Find where the given text appears and provide that cell's center as (x, y) coordinate. 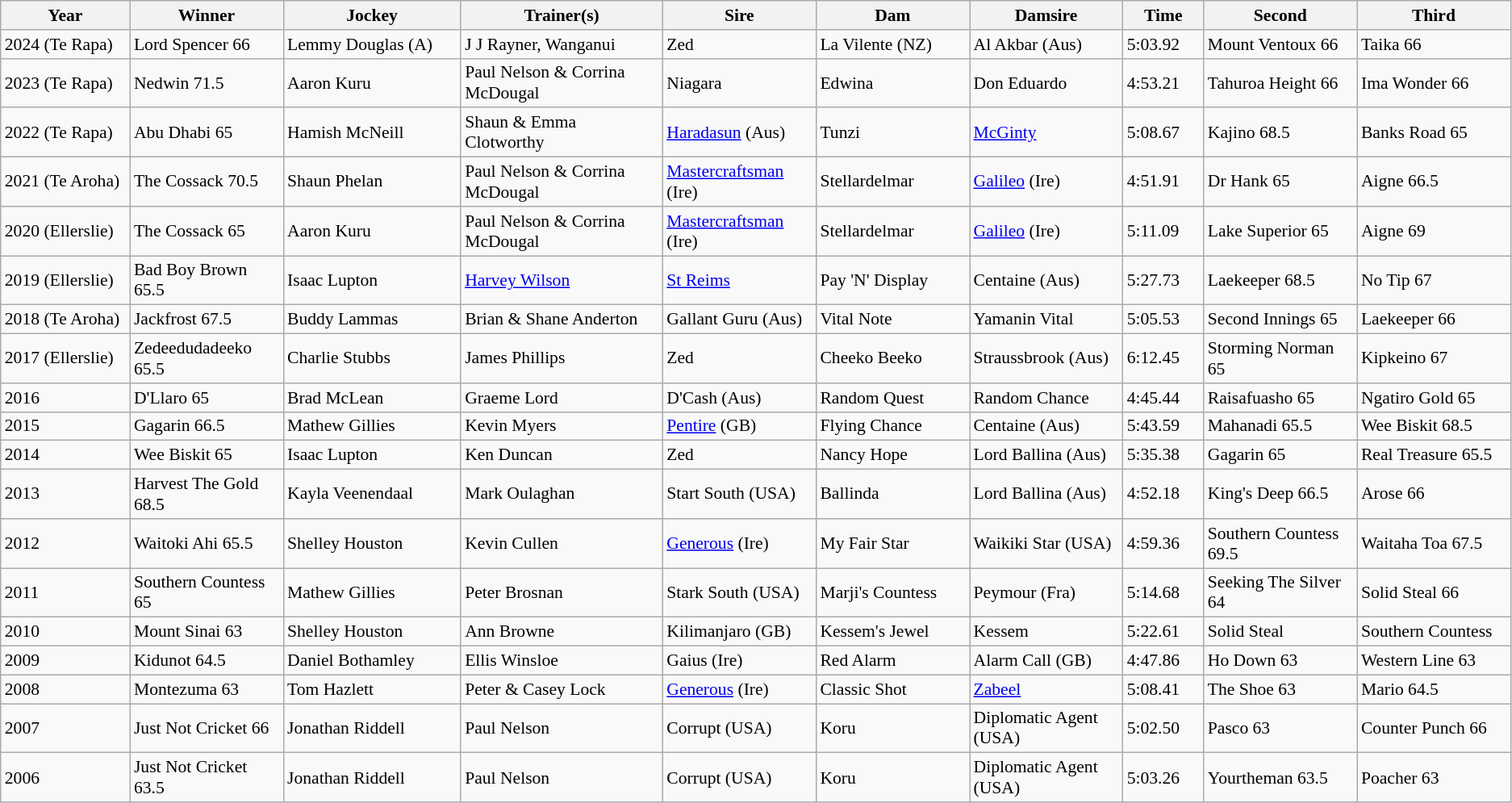
J J Rayner, Wanganui (562, 44)
Harvey Wilson (562, 281)
St Reims (739, 281)
5:11.09 (1163, 231)
La Vilente (NZ) (892, 44)
Just Not Cricket 63.5 (207, 778)
4:47.86 (1163, 661)
Don Eduardo (1046, 82)
Ima Wonder 66 (1434, 82)
Just Not Cricket 66 (207, 728)
Shaun Phelan (372, 182)
Kilimanjaro (GB) (739, 632)
Dr Hank 65 (1280, 182)
Pay 'N' Display (892, 281)
Storming Norman 65 (1280, 358)
Peter & Casey Lock (562, 689)
Ngatiro Gold 65 (1434, 398)
2010 (65, 632)
2014 (65, 455)
5:22.61 (1163, 632)
Gaius (Ire) (739, 661)
Montezuma 63 (207, 689)
The Cossack 65 (207, 231)
My Fair Star (892, 544)
Red Alarm (892, 661)
Mark Oulaghan (562, 494)
D'Llaro 65 (207, 398)
Sire (739, 15)
Nedwin 71.5 (207, 82)
Ken Duncan (562, 455)
Kevin Cullen (562, 544)
James Phillips (562, 358)
2018 (Te Aroha) (65, 320)
Yourtheman 63.5 (1280, 778)
4:53.21 (1163, 82)
2008 (65, 689)
Time (1163, 15)
2021 (Te Aroha) (65, 182)
Solid Steal (1280, 632)
Kidunot 64.5 (207, 661)
Straussbrook (Aus) (1046, 358)
Poacher 63 (1434, 778)
Tunzi (892, 132)
Abu Dhabi 65 (207, 132)
4:51.91 (1163, 182)
Real Treasure 65.5 (1434, 455)
6:12.45 (1163, 358)
2022 (Te Rapa) (65, 132)
Bad Boy Brown 65.5 (207, 281)
Niagara (739, 82)
2007 (65, 728)
Random Quest (892, 398)
Classic Shot (892, 689)
Wee Biskit 65 (207, 455)
Kessem's Jewel (892, 632)
Cheeko Beeko (892, 358)
Pentire (GB) (739, 426)
Wee Biskit 68.5 (1434, 426)
Gallant Guru (Aus) (739, 320)
2017 (Ellerslie) (65, 358)
Random Chance (1046, 398)
Dam (892, 15)
2013 (65, 494)
Arose 66 (1434, 494)
Mount Ventoux 66 (1280, 44)
Tahuroa Height 66 (1280, 82)
Trainer(s) (562, 15)
4:45.44 (1163, 398)
Charlie Stubbs (372, 358)
5:27.73 (1163, 281)
Lord Spencer 66 (207, 44)
5:03.26 (1163, 778)
Al Akbar (Aus) (1046, 44)
Jockey (372, 15)
2011 (65, 592)
5:35.38 (1163, 455)
Winner (207, 15)
5:14.68 (1163, 592)
Haradasun (Aus) (739, 132)
Raisafuasho 65 (1280, 398)
Seeking The Silver 64 (1280, 592)
2023 (Te Rapa) (65, 82)
2006 (65, 778)
2024 (Te Rapa) (65, 44)
Vital Note (892, 320)
Banks Road 65 (1434, 132)
5:05.53 (1163, 320)
Damsire (1046, 15)
Ann Browne (562, 632)
No Tip 67 (1434, 281)
Stark South (USA) (739, 592)
5:02.50 (1163, 728)
2012 (65, 544)
Western Line 63 (1434, 661)
Lemmy Douglas (A) (372, 44)
Harvest The Gold 68.5 (207, 494)
2020 (Ellerslie) (65, 231)
Southern Countess (1434, 632)
Daniel Bothamley (372, 661)
The Cossack 70.5 (207, 182)
Shaun & Emma Clotworthy (562, 132)
Kajino 68.5 (1280, 132)
Second Innings 65 (1280, 320)
Mahanadi 65.5 (1280, 426)
Second (1280, 15)
Pasco 63 (1280, 728)
Year (65, 15)
Waikiki Star (USA) (1046, 544)
Aigne 66.5 (1434, 182)
Zabeel (1046, 689)
Kipkeino 67 (1434, 358)
Alarm Call (GB) (1046, 661)
Lake Superior 65 (1280, 231)
2019 (Ellerslie) (65, 281)
Kevin Myers (562, 426)
Ho Down 63 (1280, 661)
5:08.41 (1163, 689)
Peymour (Fra) (1046, 592)
Taika 66 (1434, 44)
Laekeeper 66 (1434, 320)
Peter Brosnan (562, 592)
Buddy Lammas (372, 320)
4:52.18 (1163, 494)
Counter Punch 66 (1434, 728)
5:43.59 (1163, 426)
Start South (USA) (739, 494)
Brad McLean (372, 398)
Waitoki Ahi 65.5 (207, 544)
Laekeeper 68.5 (1280, 281)
Graeme Lord (562, 398)
Waitaha Toa 67.5 (1434, 544)
4:59.36 (1163, 544)
Jackfrost 67.5 (207, 320)
2016 (65, 398)
Ellis Winsloe (562, 661)
D'Cash (Aus) (739, 398)
Tom Hazlett (372, 689)
Kessem (1046, 632)
2015 (65, 426)
Hamish McNeill (372, 132)
Third (1434, 15)
Gagarin 65 (1280, 455)
King's Deep 66.5 (1280, 494)
2009 (65, 661)
Flying Chance (892, 426)
Yamanin Vital (1046, 320)
Edwina (892, 82)
Nancy Hope (892, 455)
The Shoe 63 (1280, 689)
Southern Countess 69.5 (1280, 544)
Southern Countess 65 (207, 592)
Brian & Shane Anderton (562, 320)
Aigne 69 (1434, 231)
Marji's Countess (892, 592)
Zedeedudadeeko 65.5 (207, 358)
Solid Steal 66 (1434, 592)
Kayla Veenendaal (372, 494)
McGinty (1046, 132)
Mount Sinai 63 (207, 632)
Mario 64.5 (1434, 689)
Ballinda (892, 494)
5:03.92 (1163, 44)
5:08.67 (1163, 132)
Gagarin 66.5 (207, 426)
